Scan for the cell matching the given text and deliver its [X, Y] coordinate at center. 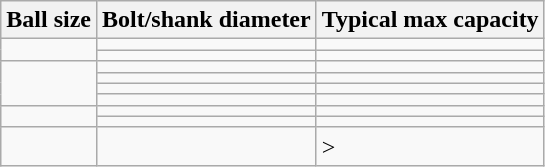
> [430, 146]
Typical max capacity [430, 20]
Bolt/shank diameter [206, 20]
Ball size [49, 20]
